Find where the given text appears and provide that cell's center as (x, y) coordinate. 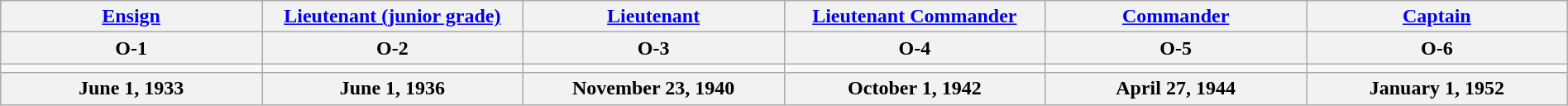
O-4 (915, 48)
O-2 (392, 48)
O-6 (1437, 48)
Lieutenant (653, 17)
Lieutenant (junior grade) (392, 17)
O-3 (653, 48)
November 23, 1940 (653, 89)
Ensign (131, 17)
Commander (1176, 17)
June 1, 1936 (392, 89)
O-5 (1176, 48)
April 27, 1944 (1176, 89)
Captain (1437, 17)
O-1 (131, 48)
October 1, 1942 (915, 89)
Lieutenant Commander (915, 17)
January 1, 1952 (1437, 89)
June 1, 1933 (131, 89)
